Detect which cell encompasses the target text, then output its (x, y) center coordinate. 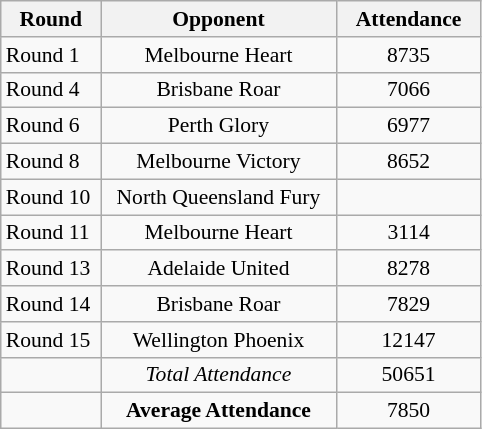
6977 (408, 126)
Round 14 (51, 304)
Total Attendance (218, 375)
50651 (408, 375)
8652 (408, 162)
7850 (408, 411)
North Queensland Fury (218, 197)
7829 (408, 304)
Attendance (408, 19)
12147 (408, 340)
Round 4 (51, 90)
Perth Glory (218, 126)
Wellington Phoenix (218, 340)
8278 (408, 269)
Round 1 (51, 55)
Round 8 (51, 162)
Round 11 (51, 233)
8735 (408, 55)
3114 (408, 233)
Round 13 (51, 269)
7066 (408, 90)
Round (51, 19)
Opponent (218, 19)
Round 15 (51, 340)
Adelaide United (218, 269)
Melbourne Victory (218, 162)
Round 6 (51, 126)
Average Attendance (218, 411)
Round 10 (51, 197)
